Scan for the cell matching the given text and deliver its (x, y) coordinate at center. 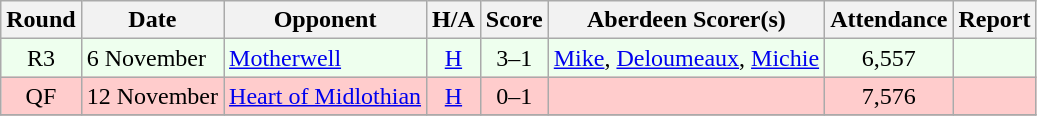
H/A (454, 20)
Opponent (326, 20)
Report (994, 20)
6 November (152, 58)
Score (514, 20)
Round (41, 20)
Aberdeen Scorer(s) (686, 20)
0–1 (514, 96)
12 November (152, 96)
3–1 (514, 58)
Heart of Midlothian (326, 96)
Attendance (889, 20)
Mike, Deloumeaux, Michie (686, 58)
Date (152, 20)
Motherwell (326, 58)
R3 (41, 58)
6,557 (889, 58)
QF (41, 96)
7,576 (889, 96)
